Locate the cell with the specified text and output its (x, y) center coordinate. 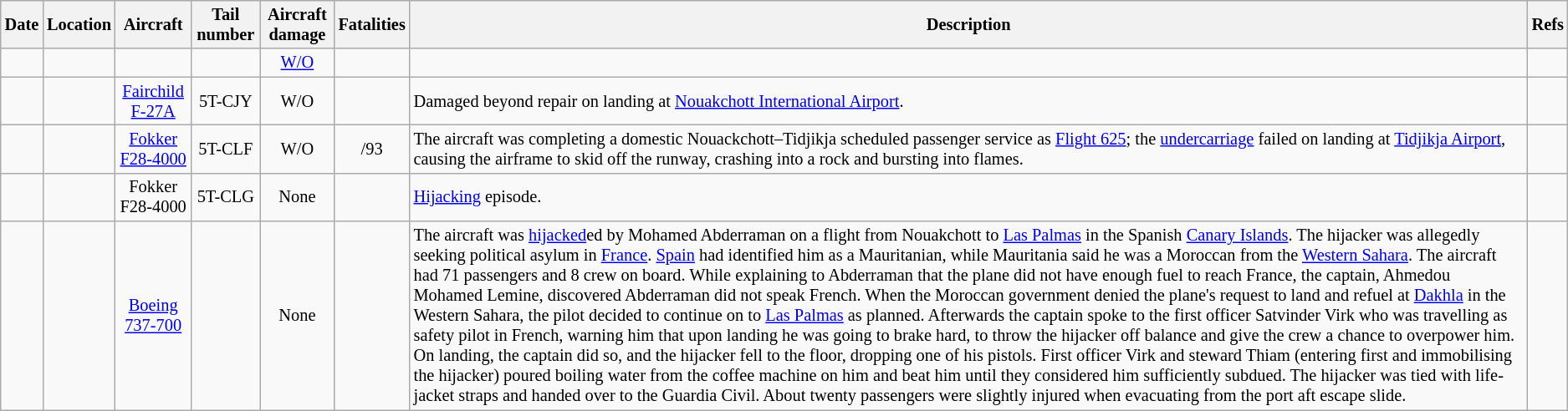
Refs (1548, 24)
5T-CLF (226, 149)
5T-CJY (226, 101)
/93 (372, 149)
Description (968, 24)
Hijacking episode. (968, 197)
5T-CLG (226, 197)
Fairchild F-27A (154, 101)
Boeing 737-700 (154, 316)
Date (22, 24)
Location (79, 24)
Damaged beyond repair on landing at Nouakchott International Airport. (968, 101)
Tail number (226, 24)
Fatalities (372, 24)
Aircraft (154, 24)
Aircraft damage (297, 24)
